Scan for the cell matching the given text and deliver its (X, Y) coordinate at center. 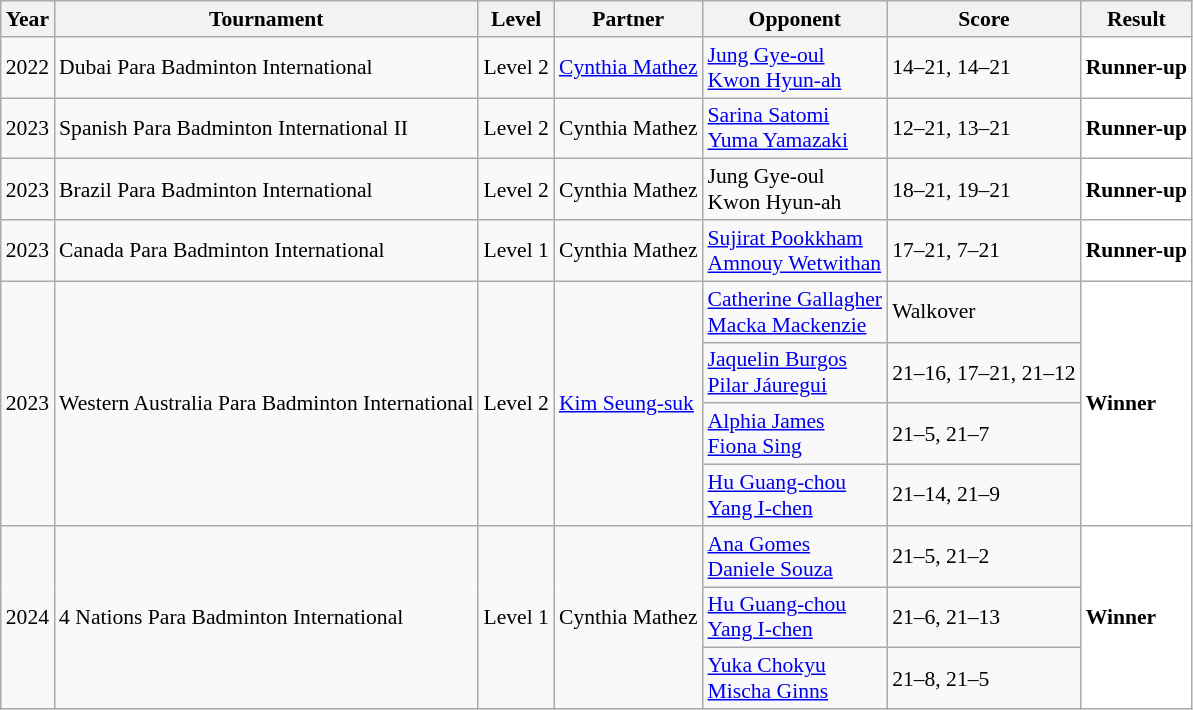
Dubai Para Badminton International (266, 68)
4 Nations Para Badminton International (266, 618)
Result (1136, 19)
2024 (28, 618)
21–8, 21–5 (984, 678)
Score (984, 19)
12–21, 13–21 (984, 128)
Brazil Para Badminton International (266, 190)
Yuka Chokyu Mischa Ginns (796, 678)
Walkover (984, 312)
Canada Para Badminton International (266, 250)
14–21, 14–21 (984, 68)
21–6, 21–13 (984, 618)
Sujirat Pookkham Amnouy Wetwithan (796, 250)
18–21, 19–21 (984, 190)
21–14, 21–9 (984, 496)
17–21, 7–21 (984, 250)
Sarina Satomi Yuma Yamazaki (796, 128)
Level (516, 19)
21–16, 17–21, 21–12 (984, 372)
Western Australia Para Badminton International (266, 403)
Opponent (796, 19)
Alphia James Fiona Sing (796, 434)
Spanish Para Badminton International II (266, 128)
Year (28, 19)
Tournament (266, 19)
2022 (28, 68)
Kim Seung-suk (628, 403)
21–5, 21–2 (984, 556)
Jaquelin Burgos Pilar Jáuregui (796, 372)
Catherine Gallagher Macka Mackenzie (796, 312)
Ana Gomes Daniele Souza (796, 556)
21–5, 21–7 (984, 434)
Partner (628, 19)
